Capture the cell that displays the provided text and extract its [x, y] central coordinate. 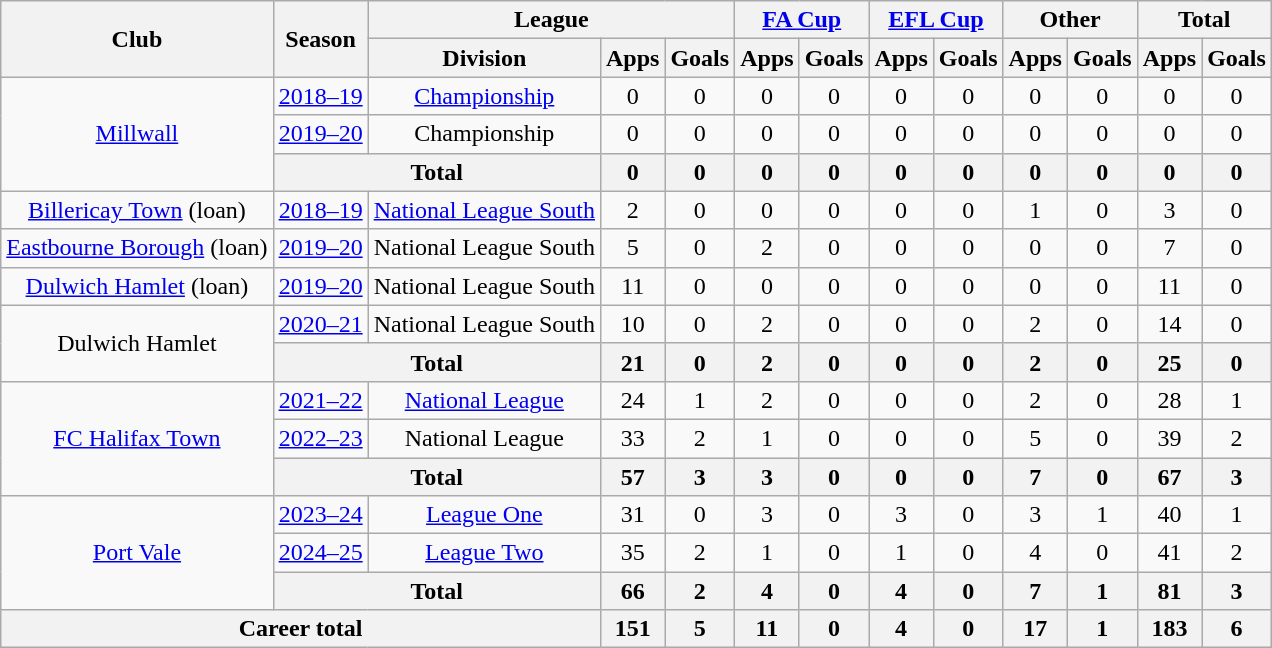
Eastbourne Borough (loan) [137, 248]
31 [632, 515]
2024–25 [320, 553]
2023–24 [320, 515]
151 [632, 629]
Club [137, 39]
Dulwich Hamlet [137, 343]
41 [1169, 553]
FA Cup [802, 20]
33 [632, 438]
Port Vale [137, 553]
2021–22 [320, 400]
League One [484, 515]
35 [632, 553]
EFL Cup [936, 20]
14 [1169, 324]
Millwall [137, 134]
67 [1169, 477]
10 [632, 324]
2022–23 [320, 438]
League [552, 20]
57 [632, 477]
Career total [301, 629]
24 [632, 400]
Season [320, 39]
28 [1169, 400]
Billericay Town (loan) [137, 210]
40 [1169, 515]
League Two [484, 553]
FC Halifax Town [137, 438]
39 [1169, 438]
17 [1035, 629]
Other [1070, 20]
25 [1169, 362]
21 [632, 362]
81 [1169, 591]
2020–21 [320, 324]
Division [484, 58]
183 [1169, 629]
6 [1237, 629]
Dulwich Hamlet (loan) [137, 286]
66 [632, 591]
